From the cell containing the given text, extract its center point as [X, Y] coordinate. 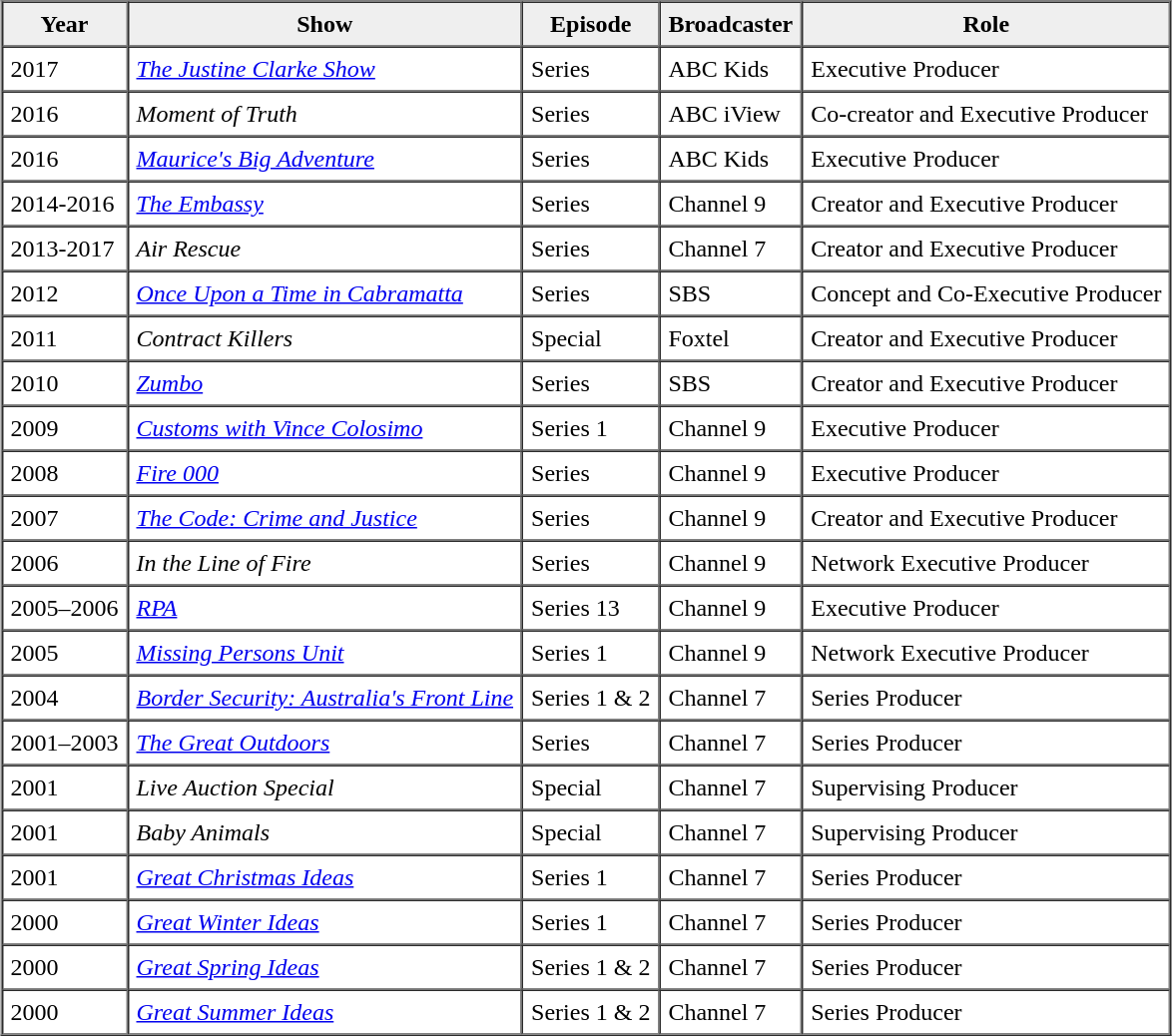
2009 [65, 427]
Customs with Vince Colosimo [325, 427]
2008 [65, 473]
The Code: Crime and Justice [325, 517]
Episode [591, 24]
2011 [65, 337]
Great Winter Ideas [325, 922]
The Embassy [325, 204]
The Justine Clarke Show [325, 68]
Concept and Co-Executive Producer [986, 293]
2007 [65, 517]
2012 [65, 293]
Co-creator and Executive Producer [986, 114]
Missing Persons Unit [325, 653]
2010 [65, 383]
Broadcaster [731, 24]
2005–2006 [65, 607]
Role [986, 24]
2005 [65, 653]
Live Auction Special [325, 786]
Moment of Truth [325, 114]
Maurice's Big Adventure [325, 158]
Show [325, 24]
Border Security: Australia's Front Line [325, 697]
ABC iView [731, 114]
Great Spring Ideas [325, 966]
2013-2017 [65, 248]
2004 [65, 697]
Great Summer Ideas [325, 1012]
RPA [325, 607]
Once Upon a Time in Cabramatta [325, 293]
2014-2016 [65, 204]
The Great Outdoors [325, 743]
Fire 000 [325, 473]
Contract Killers [325, 337]
In the Line of Fire [325, 563]
Series 13 [591, 607]
Baby Animals [325, 832]
Air Rescue [325, 248]
2001–2003 [65, 743]
2006 [65, 563]
Foxtel [731, 337]
Year [65, 24]
Great Christmas Ideas [325, 876]
Zumbo [325, 383]
2017 [65, 68]
